Find where the given text appears and provide that cell's center as (X, Y) coordinate. 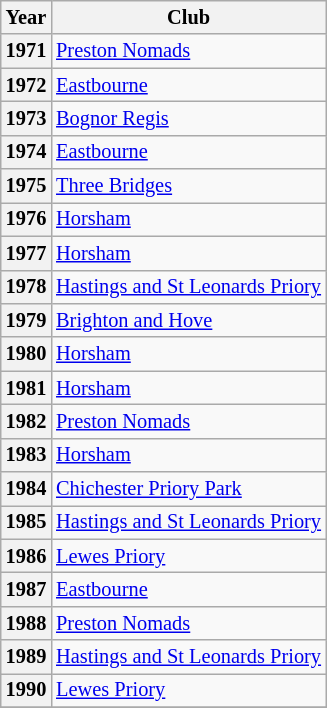
1975 (26, 186)
1973 (26, 118)
1983 (26, 455)
1986 (26, 556)
1984 (26, 489)
Three Bridges (188, 186)
1989 (26, 657)
1979 (26, 320)
Club (188, 17)
1988 (26, 623)
1971 (26, 51)
1990 (26, 690)
1987 (26, 589)
1974 (26, 152)
1980 (26, 354)
Chichester Priory Park (188, 489)
Brighton and Hove (188, 320)
1982 (26, 421)
1977 (26, 253)
1972 (26, 85)
1981 (26, 388)
Year (26, 17)
1976 (26, 219)
1978 (26, 287)
Bognor Regis (188, 118)
1985 (26, 522)
